Extract the [X, Y] coordinate from the center of the cell holding the provided text.  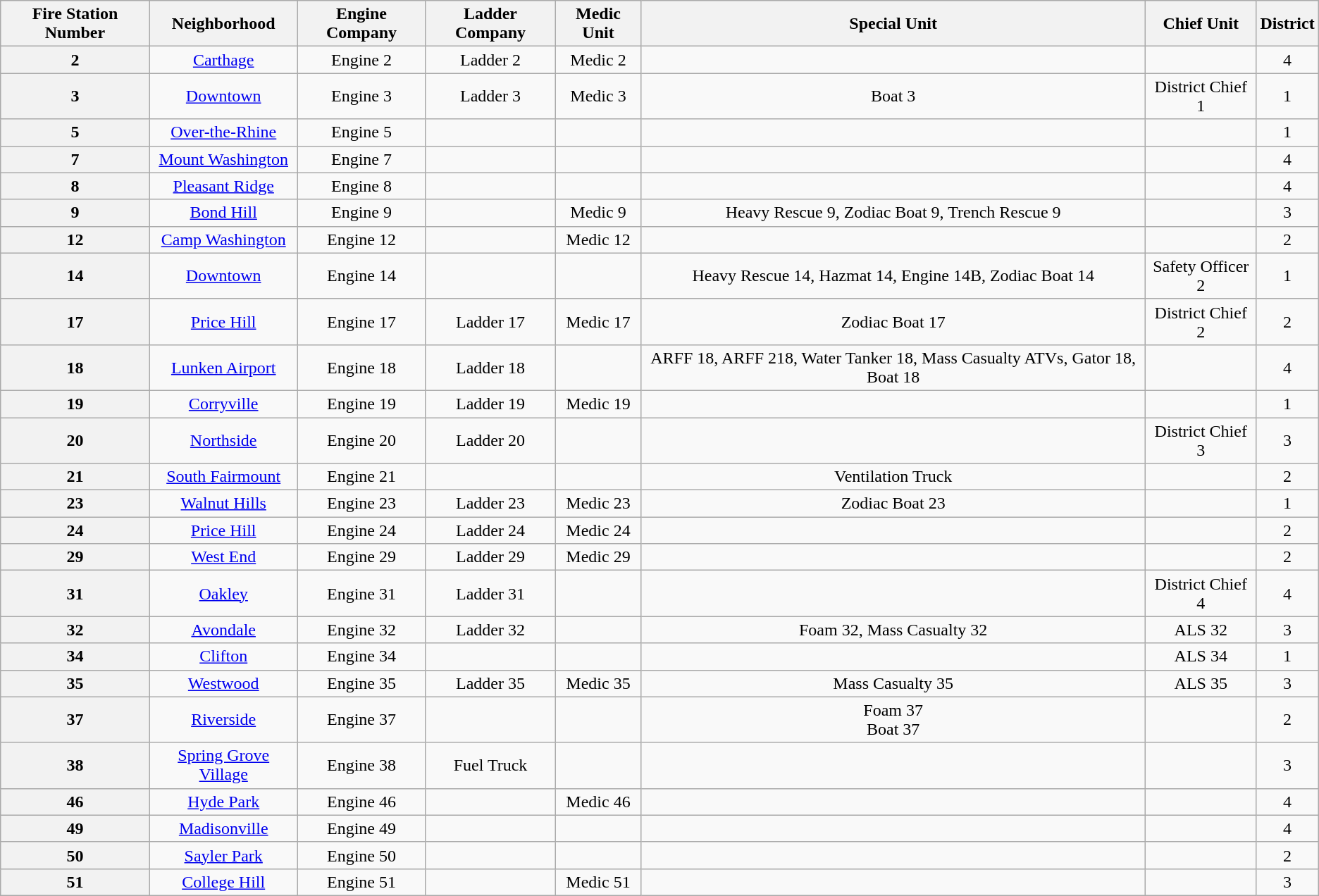
Engine 24 [361, 530]
Ladder 23 [490, 504]
Zodiac Boat 23 [893, 504]
Medic 2 [597, 60]
Foam 37Boat 37 [893, 720]
Medic 24 [597, 530]
51 [75, 882]
Neighborhood [223, 24]
Chief Unit [1201, 24]
Engine Company [361, 24]
Medic 35 [597, 683]
Spring Grove Village [223, 765]
Clifton [223, 657]
Ladder 19 [490, 404]
West End [223, 557]
Medic 23 [597, 504]
Riverside [223, 720]
Engine 29 [361, 557]
Ventilation Truck [893, 477]
District Chief 4 [1201, 593]
Boat 3 [893, 96]
Ladder 18 [490, 368]
Medic 19 [597, 404]
Ladder 17 [490, 321]
Medic Unit [597, 24]
46 [75, 802]
Engine 2 [361, 60]
8 [75, 186]
Ladder 35 [490, 683]
Medic 12 [597, 239]
Engine 12 [361, 239]
24 [75, 530]
7 [75, 159]
Pleasant Ridge [223, 186]
Engine 37 [361, 720]
Engine 18 [361, 368]
ALS 34 [1201, 657]
Engine 32 [361, 630]
Corryville [223, 404]
5 [75, 132]
Engine 46 [361, 802]
Medic 46 [597, 802]
Engine 34 [361, 657]
Ladder 24 [490, 530]
18 [75, 368]
Medic 29 [597, 557]
ARFF 18, ARFF 218, Water Tanker 18, Mass Casualty ATVs, Gator 18, Boat 18 [893, 368]
Northside [223, 440]
Westwood [223, 683]
Ladder 3 [490, 96]
23 [75, 504]
Over-the-Rhine [223, 132]
32 [75, 630]
Mass Casualty 35 [893, 683]
50 [75, 855]
Oakley [223, 593]
Zodiac Boat 17 [893, 321]
Ladder 20 [490, 440]
Medic 9 [597, 213]
Walnut Hills [223, 504]
Engine 20 [361, 440]
Engine 9 [361, 213]
Engine 5 [361, 132]
ALS 35 [1201, 683]
34 [75, 657]
South Fairmount [223, 477]
Engine 19 [361, 404]
29 [75, 557]
Foam 32, Mass Casualty 32 [893, 630]
Medic 3 [597, 96]
College Hill [223, 882]
ALS 32 [1201, 630]
Engine 7 [361, 159]
District Chief 3 [1201, 440]
Fuel Truck [490, 765]
20 [75, 440]
Avondale [223, 630]
Sayler Park [223, 855]
Engine 38 [361, 765]
17 [75, 321]
Engine 31 [361, 593]
Ladder 31 [490, 593]
Engine 49 [361, 828]
Heavy Rescue 9, Zodiac Boat 9, Trench Rescue 9 [893, 213]
Fire Station Number [75, 24]
19 [75, 404]
21 [75, 477]
37 [75, 720]
Engine 23 [361, 504]
Engine 17 [361, 321]
Engine 50 [361, 855]
Carthage [223, 60]
District Chief 2 [1201, 321]
31 [75, 593]
38 [75, 765]
49 [75, 828]
Mount Washington [223, 159]
Ladder 32 [490, 630]
Medic 17 [597, 321]
Engine 51 [361, 882]
Hyde Park [223, 802]
Engine 3 [361, 96]
35 [75, 683]
Ladder 2 [490, 60]
Engine 35 [361, 683]
Safety Officer 2 [1201, 276]
District [1287, 24]
Engine 21 [361, 477]
9 [75, 213]
Camp Washington [223, 239]
Medic 51 [597, 882]
District Chief 1 [1201, 96]
12 [75, 239]
Bond Hill [223, 213]
Engine 14 [361, 276]
Engine 8 [361, 186]
Heavy Rescue 14, Hazmat 14, Engine 14B, Zodiac Boat 14 [893, 276]
14 [75, 276]
Lunken Airport [223, 368]
Ladder 29 [490, 557]
Special Unit [893, 24]
Madisonville [223, 828]
Ladder Company [490, 24]
